Capture the cell that displays the provided text and extract its [x, y] central coordinate. 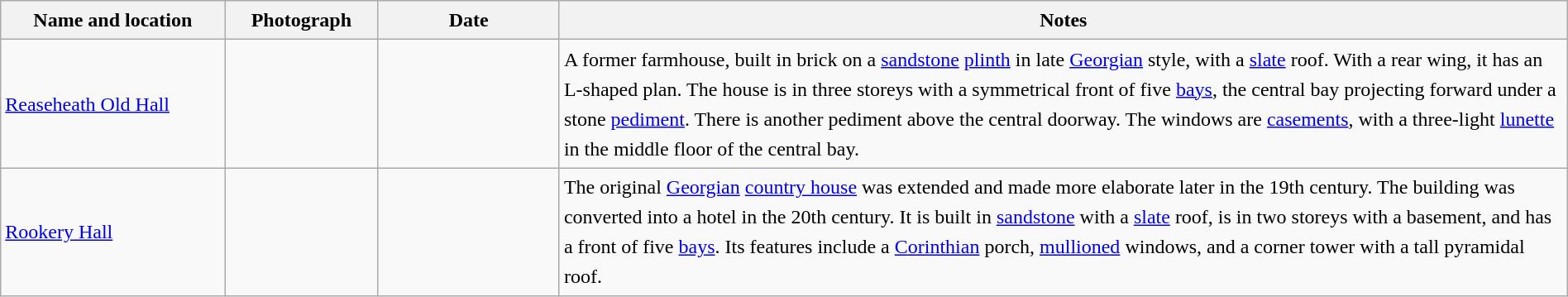
Date [468, 20]
Rookery Hall [112, 232]
Photograph [301, 20]
Reaseheath Old Hall [112, 104]
Notes [1064, 20]
Name and location [112, 20]
